For the text-containing cell, return its midpoint in [x, y] coordinate format. 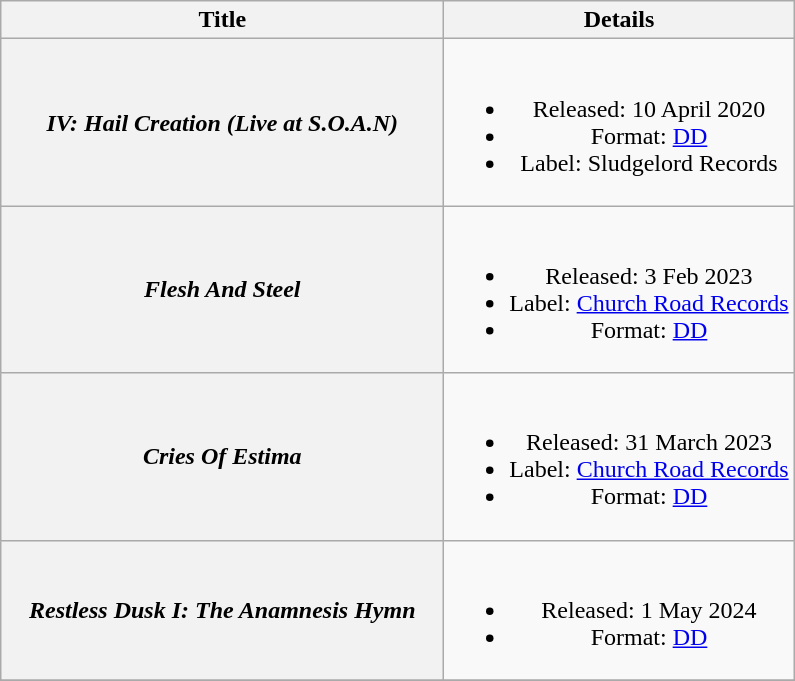
Details [619, 20]
Flesh And Steel [222, 290]
Released: 10 April 2020Format: DDLabel: Sludgelord Records [619, 122]
Cries Of Estima [222, 456]
Released: 31 March 2023Label: Church Road RecordsFormat: DD [619, 456]
Restless Dusk I: The Anamnesis Hymn [222, 610]
Released: 1 May 2024Format: DD [619, 610]
Title [222, 20]
Released: 3 Feb 2023Label: Church Road RecordsFormat: DD [619, 290]
IV: Hail Creation (Live at S.O.A.N) [222, 122]
